Extract the [x, y] coordinate from the center of the cell holding the provided text.  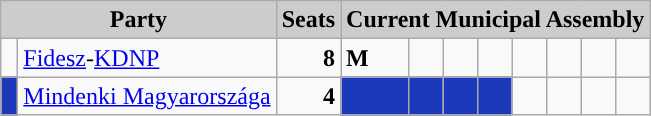
Seats [308, 20]
4 [308, 96]
Fidesz-KDNP [147, 58]
8 [308, 58]
Party [138, 20]
M [375, 58]
Mindenki Magyarországa [147, 96]
Current Municipal Assembly [496, 20]
